For the text-containing cell, return its midpoint in [x, y] coordinate format. 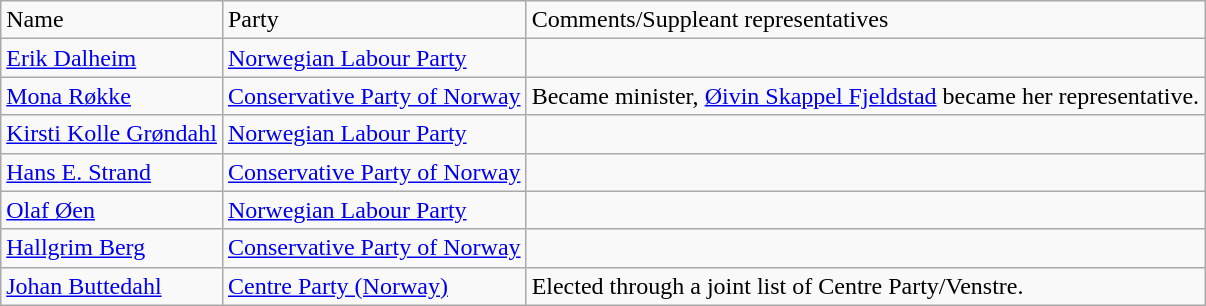
Comments/Suppleant representatives [866, 20]
Johan Buttedahl [112, 286]
Became minister, Øivin Skappel Fjeldstad became her representative. [866, 96]
Party [374, 20]
Erik Dalheim [112, 58]
Centre Party (Norway) [374, 286]
Hallgrim Berg [112, 248]
Name [112, 20]
Olaf Øen [112, 210]
Kirsti Kolle Grøndahl [112, 134]
Mona Røkke [112, 96]
Elected through a joint list of Centre Party/Venstre. [866, 286]
Hans E. Strand [112, 172]
